Return [X, Y] of the center of cell containing provided text 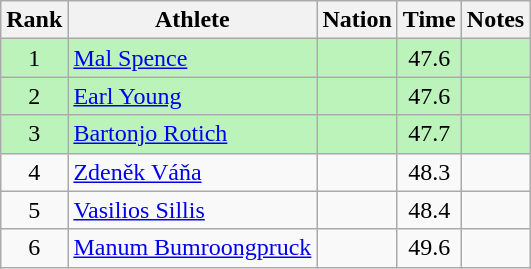
6 [34, 248]
Notes [495, 20]
Vasilios Sillis [192, 210]
Bartonjo Rotich [192, 134]
49.6 [429, 248]
Time [429, 20]
4 [34, 172]
Zdeněk Váňa [192, 172]
48.4 [429, 210]
Rank [34, 20]
Mal Spence [192, 58]
48.3 [429, 172]
1 [34, 58]
47.7 [429, 134]
5 [34, 210]
Nation [357, 20]
2 [34, 96]
Manum Bumroongpruck [192, 248]
Athlete [192, 20]
Earl Young [192, 96]
3 [34, 134]
